Capture the cell that displays the provided text and extract its [x, y] central coordinate. 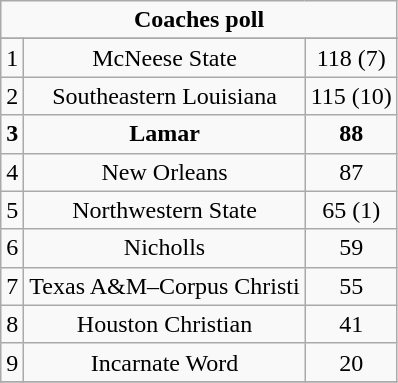
59 [351, 248]
Coaches poll [200, 20]
Northwestern State [164, 210]
65 (1) [351, 210]
2 [12, 96]
8 [12, 324]
McNeese State [164, 58]
Lamar [164, 134]
115 (10) [351, 96]
3 [12, 134]
118 (7) [351, 58]
6 [12, 248]
88 [351, 134]
5 [12, 210]
7 [12, 286]
Nicholls [164, 248]
87 [351, 172]
Texas A&M–Corpus Christi [164, 286]
Houston Christian [164, 324]
41 [351, 324]
Southeastern Louisiana [164, 96]
55 [351, 286]
20 [351, 362]
New Orleans [164, 172]
4 [12, 172]
9 [12, 362]
1 [12, 58]
Incarnate Word [164, 362]
